From the cell containing the given text, extract its center point as (x, y) coordinate. 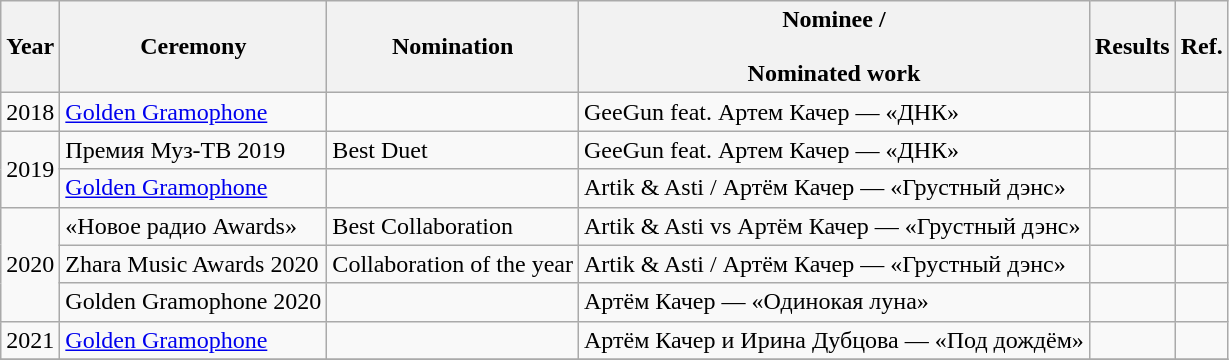
Ceremony (194, 47)
Ref. (1202, 47)
Best Duet (453, 150)
Премия Муз-ТВ 2019 (194, 150)
Best Collaboration (453, 226)
Year (30, 47)
2018 (30, 112)
Артём Качер и Ирина Дубцова — «Под дождём» (834, 340)
Collaboration of the year (453, 264)
2021 (30, 340)
2019 (30, 169)
Results (1132, 47)
Golden Gramophone 2020 (194, 302)
Zhara Music Awards 2020 (194, 264)
Nominee /Nominated work (834, 47)
Артём Качер — «Одинокая луна» (834, 302)
Artik & Asti vs Артём Качер — «Грустный дэнс» (834, 226)
«Новое радио Awards» (194, 226)
2020 (30, 264)
Nomination (453, 47)
